Return (X, Y) of the center of cell containing provided text 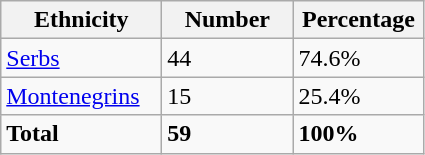
Total (82, 134)
15 (228, 96)
Serbs (82, 58)
Percentage (358, 20)
Number (228, 20)
25.4% (358, 96)
74.6% (358, 58)
Montenegrins (82, 96)
59 (228, 134)
44 (228, 58)
Ethnicity (82, 20)
100% (358, 134)
